Scan for the cell matching the given text and deliver its (x, y) coordinate at center. 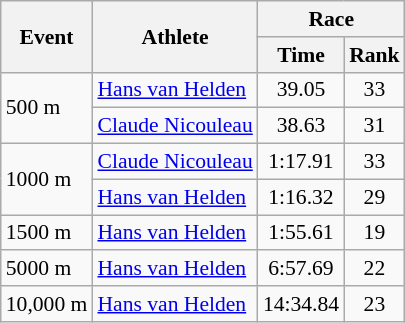
19 (374, 233)
39.05 (301, 90)
29 (374, 197)
Time (301, 55)
Rank (374, 55)
14:34.84 (301, 304)
5000 m (47, 269)
22 (374, 269)
1:16.32 (301, 197)
23 (374, 304)
Event (47, 36)
Race (332, 19)
1:17.91 (301, 162)
31 (374, 126)
10,000 m (47, 304)
1500 m (47, 233)
1:55.61 (301, 233)
6:57.69 (301, 269)
38.63 (301, 126)
500 m (47, 108)
1000 m (47, 180)
Athlete (174, 36)
